Determine the [x, y] coordinate at the center of the cell enclosing the given text.  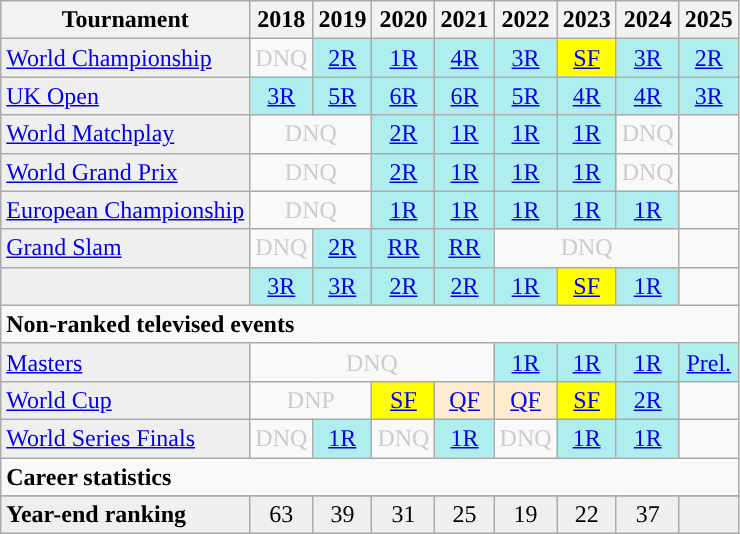
2024 [648, 20]
Year-end ranking [126, 515]
World Series Finals [126, 438]
DNP [311, 400]
2018 [282, 20]
World Championship [126, 58]
25 [464, 515]
Masters [126, 362]
2022 [526, 20]
2020 [404, 20]
2023 [586, 20]
39 [342, 515]
European Championship [126, 210]
2025 [708, 20]
22 [586, 515]
Tournament [126, 20]
31 [404, 515]
World Matchplay [126, 134]
37 [648, 515]
UK Open [126, 96]
2019 [342, 20]
Grand Slam [126, 248]
63 [282, 515]
Prel. [708, 362]
World Cup [126, 400]
Career statistics [370, 477]
World Grand Prix [126, 172]
19 [526, 515]
2021 [464, 20]
Non-ranked televised events [370, 324]
